Find where the given text appears and provide that cell's center as (X, Y) coordinate. 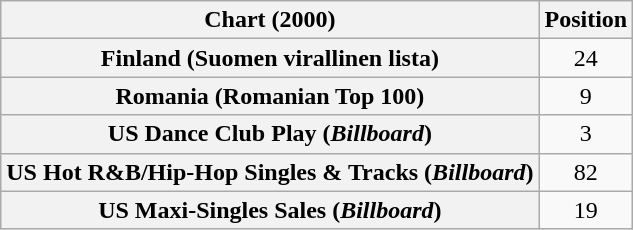
Romania (Romanian Top 100) (270, 96)
Position (586, 20)
Chart (2000) (270, 20)
US Dance Club Play (Billboard) (270, 134)
Finland (Suomen virallinen lista) (270, 58)
3 (586, 134)
82 (586, 172)
9 (586, 96)
19 (586, 210)
US Maxi-Singles Sales (Billboard) (270, 210)
24 (586, 58)
US Hot R&B/Hip-Hop Singles & Tracks (Billboard) (270, 172)
